Pinpoint the cell where the given text exists, returning its (x, y) midpoint coordinate. 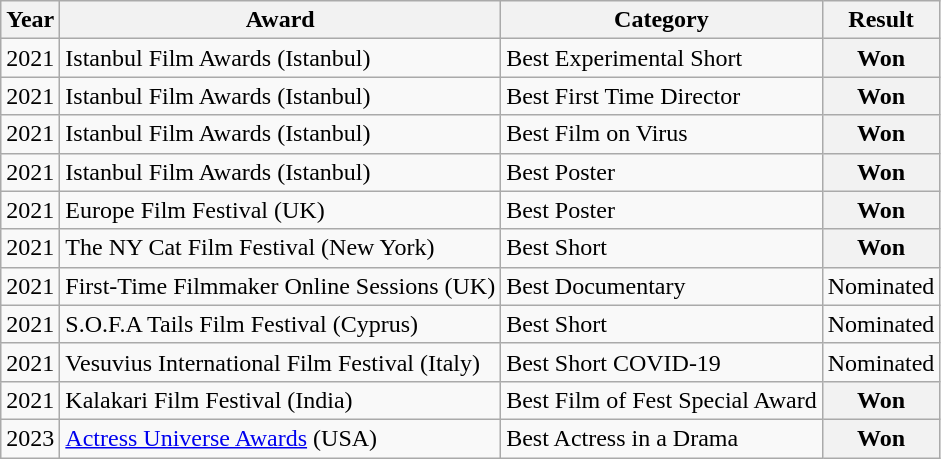
Category (662, 20)
Year (30, 20)
Best First Time Director (662, 96)
Best Film on Virus (662, 134)
Europe Film Festival (UK) (280, 210)
Best Documentary (662, 286)
Result (881, 20)
Best Experimental Short (662, 58)
First-Time Filmmaker Online Sessions (UK) (280, 286)
Kalakari Film Festival (India) (280, 400)
S.O.F.A Tails Film Festival (Cyprus) (280, 324)
Best Film of Fest Special Award (662, 400)
Actress Universe Awards (USA) (280, 438)
The NY Cat Film Festival (New York) (280, 248)
Best Actress in a Drama (662, 438)
Vesuvius International Film Festival (Italy) (280, 362)
2023 (30, 438)
Award (280, 20)
Best Short COVID-19 (662, 362)
